Extract the [x, y] coordinate from the center of the cell holding the provided text.  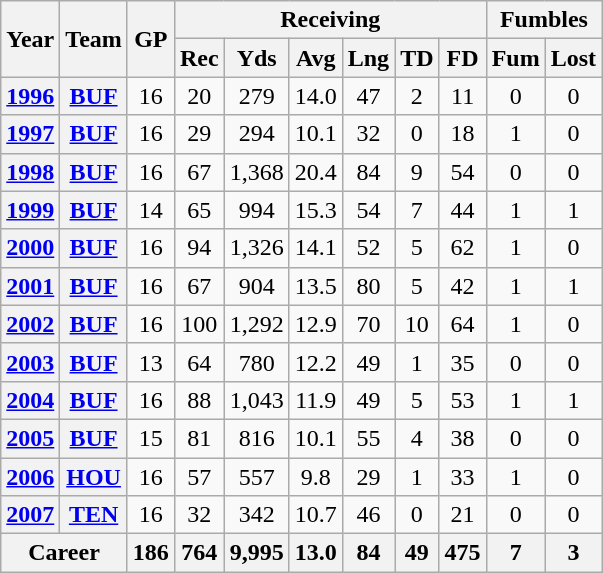
62 [462, 248]
70 [368, 324]
20 [199, 96]
9.8 [316, 477]
15.3 [316, 210]
1,292 [256, 324]
18 [462, 134]
904 [256, 286]
11.9 [316, 400]
38 [462, 438]
55 [368, 438]
35 [462, 362]
11 [462, 96]
13 [150, 362]
2000 [30, 248]
816 [256, 438]
557 [256, 477]
14.0 [316, 96]
764 [199, 553]
2001 [30, 286]
46 [368, 515]
Team [94, 39]
GP [150, 39]
9 [417, 172]
Avg [316, 58]
12.2 [316, 362]
Fumbles [544, 20]
994 [256, 210]
100 [199, 324]
Fum [516, 58]
94 [199, 248]
2006 [30, 477]
33 [462, 477]
780 [256, 362]
1,043 [256, 400]
279 [256, 96]
FD [462, 58]
Lng [368, 58]
HOU [94, 477]
10.7 [316, 515]
47 [368, 96]
2005 [30, 438]
14 [150, 210]
TD [417, 58]
Yds [256, 58]
342 [256, 515]
57 [199, 477]
42 [462, 286]
20.4 [316, 172]
2003 [30, 362]
53 [462, 400]
80 [368, 286]
1996 [30, 96]
475 [462, 553]
2004 [30, 400]
1998 [30, 172]
186 [150, 553]
1997 [30, 134]
65 [199, 210]
15 [150, 438]
14.1 [316, 248]
2 [417, 96]
TEN [94, 515]
9,995 [256, 553]
10 [417, 324]
3 [573, 553]
2007 [30, 515]
1,326 [256, 248]
13.0 [316, 553]
Rec [199, 58]
Career [64, 553]
21 [462, 515]
81 [199, 438]
13.5 [316, 286]
1999 [30, 210]
Year [30, 39]
2002 [30, 324]
294 [256, 134]
44 [462, 210]
88 [199, 400]
12.9 [316, 324]
1,368 [256, 172]
Receiving [330, 20]
Lost [573, 58]
4 [417, 438]
52 [368, 248]
